Find where the given text appears and provide that cell's center as (x, y) coordinate. 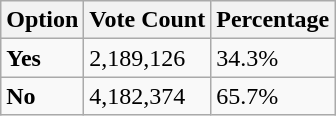
2,189,126 (148, 58)
Vote Count (148, 20)
34.3% (273, 58)
No (42, 96)
65.7% (273, 96)
4,182,374 (148, 96)
Option (42, 20)
Yes (42, 58)
Percentage (273, 20)
